Identify which cell holds the provided text, then report its (X, Y) central coordinate. 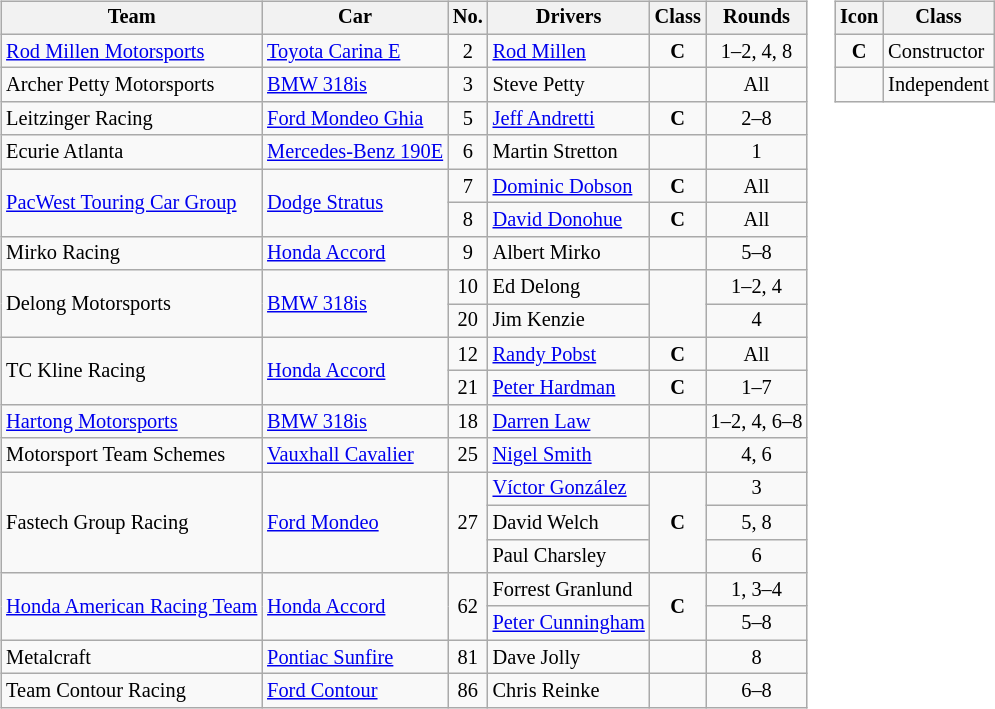
25 (468, 455)
Rod Millen (569, 51)
4 (756, 321)
Nigel Smith (569, 455)
Mercedes-Benz 190E (355, 152)
Martin Stretton (569, 152)
Peter Cunningham (569, 623)
Hartong Motorsports (132, 422)
Team (132, 18)
Peter Hardman (569, 388)
Toyota Carina E (355, 51)
PacWest Touring Car Group (132, 202)
Honda American Racing Team (132, 606)
Randy Pobst (569, 354)
5, 8 (756, 522)
Rod Millen Motorsports (132, 51)
Delong Motorsports (132, 304)
Car (355, 18)
Dave Jolly (569, 657)
Dodge Stratus (355, 202)
Ecurie Atlanta (132, 152)
Pontiac Sunfire (355, 657)
20 (468, 321)
Albert Mirko (569, 253)
1–2, 4 (756, 287)
Chris Reinke (569, 691)
David Welch (569, 522)
Drivers (569, 18)
Forrest Granlund (569, 590)
7 (468, 186)
2–8 (756, 119)
5 (468, 119)
86 (468, 691)
21 (468, 388)
Ed Delong (569, 287)
Vauxhall Cavalier (355, 455)
Constructor (938, 51)
Metalcraft (132, 657)
Fastech Group Racing (132, 522)
6–8 (756, 691)
62 (468, 606)
1, 3–4 (756, 590)
No. (468, 18)
27 (468, 522)
TC Kline Racing (132, 370)
9 (468, 253)
Dominic Dobson (569, 186)
Paul Charsley (569, 556)
1–2, 4, 8 (756, 51)
Team Contour Racing (132, 691)
1–2, 4, 6–8 (756, 422)
12 (468, 354)
18 (468, 422)
2 (468, 51)
Steve Petty (569, 85)
Leitzinger Racing (132, 119)
Víctor González (569, 489)
Darren Law (569, 422)
Icon (859, 18)
Rounds (756, 18)
Mirko Racing (132, 253)
1 (756, 152)
Independent (938, 85)
Ford Mondeo (355, 522)
David Donohue (569, 220)
Jeff Andretti (569, 119)
81 (468, 657)
Motorsport Team Schemes (132, 455)
4, 6 (756, 455)
Archer Petty Motorsports (132, 85)
10 (468, 287)
1–7 (756, 388)
Jim Kenzie (569, 321)
Ford Contour (355, 691)
Ford Mondeo Ghia (355, 119)
